Search for the cell housing the specified text and yield its (x, y) center coordinate. 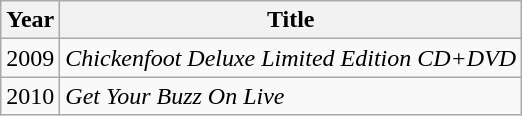
Get Your Buzz On Live (291, 96)
2009 (30, 58)
Title (291, 20)
2010 (30, 96)
Year (30, 20)
Chickenfoot Deluxe Limited Edition CD+DVD (291, 58)
